Scan for the cell matching the given text and deliver its [x, y] coordinate at center. 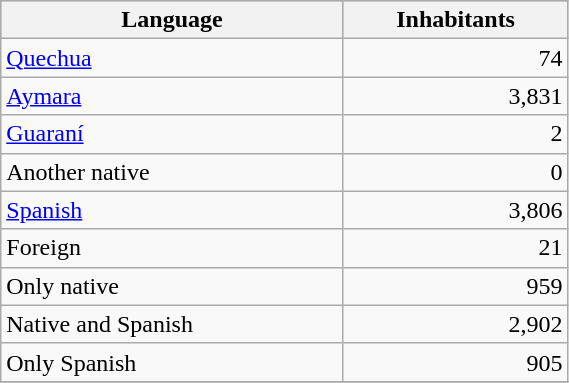
0 [456, 172]
21 [456, 248]
3,806 [456, 210]
Spanish [172, 210]
74 [456, 58]
Inhabitants [456, 20]
2,902 [456, 324]
Native and Spanish [172, 324]
2 [456, 134]
Language [172, 20]
905 [456, 362]
Quechua [172, 58]
Only native [172, 286]
Aymara [172, 96]
3,831 [456, 96]
Another native [172, 172]
Foreign [172, 248]
959 [456, 286]
Guaraní [172, 134]
Only Spanish [172, 362]
